Return the (x, y) coordinate for the center point of the cell that contains the specified text.  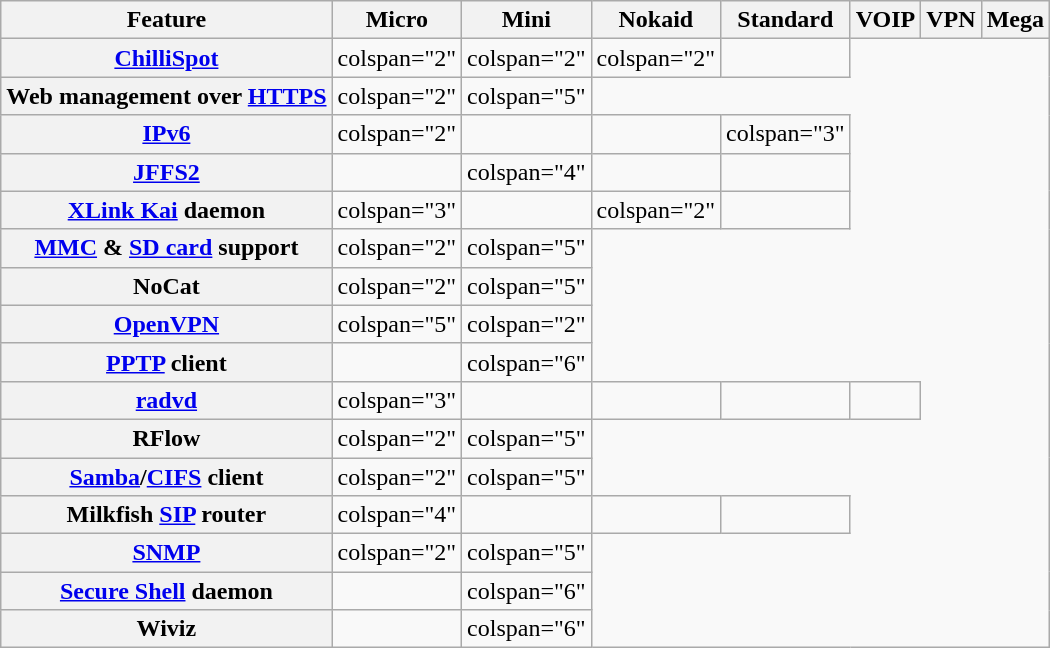
XLink Kai daemon (166, 210)
Mega (1015, 20)
Web management over HTTPS (166, 96)
ChilliSpot (166, 58)
Wiviz (166, 629)
MMC & SD card support (166, 248)
radvd (166, 400)
VPN (951, 20)
Secure Shell daemon (166, 591)
JFFS2 (166, 172)
Nokaid (656, 20)
Samba/CIFS client (166, 477)
Micro (397, 20)
RFlow (166, 438)
SNMP (166, 553)
VOIP (886, 20)
NoCat (166, 286)
IPv6 (166, 134)
Mini (527, 20)
OpenVPN (166, 324)
PPTP client (166, 362)
Feature (166, 20)
Standard (786, 20)
Milkfish SIP router (166, 515)
